Output the (X, Y) coordinate of the center of the cell containing the given text.  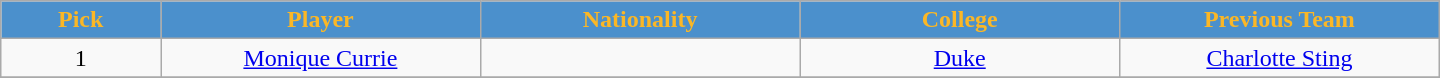
Nationality (640, 20)
Monique Currie (321, 58)
Previous Team (1280, 20)
Charlotte Sting (1280, 58)
Pick (81, 20)
Player (321, 20)
1 (81, 58)
Duke (960, 58)
College (960, 20)
